Return (x, y) of the center of cell containing provided text 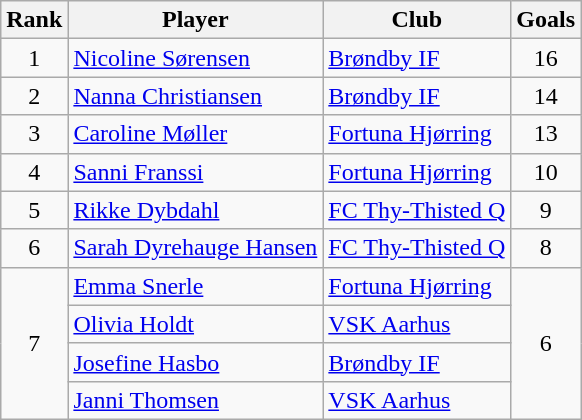
9 (546, 210)
Josefine Hasbo (196, 362)
13 (546, 134)
Sarah Dyrehauge Hansen (196, 248)
2 (34, 96)
Sanni Franssi (196, 172)
8 (546, 248)
Nicoline Sørensen (196, 58)
Player (196, 20)
14 (546, 96)
10 (546, 172)
16 (546, 58)
Janni Thomsen (196, 400)
Club (417, 20)
3 (34, 134)
Olivia Holdt (196, 324)
7 (34, 343)
5 (34, 210)
4 (34, 172)
Nanna Christiansen (196, 96)
Rank (34, 20)
Emma Snerle (196, 286)
Caroline Møller (196, 134)
Rikke Dybdahl (196, 210)
Goals (546, 20)
1 (34, 58)
